Return [x, y] of the center of cell containing provided text 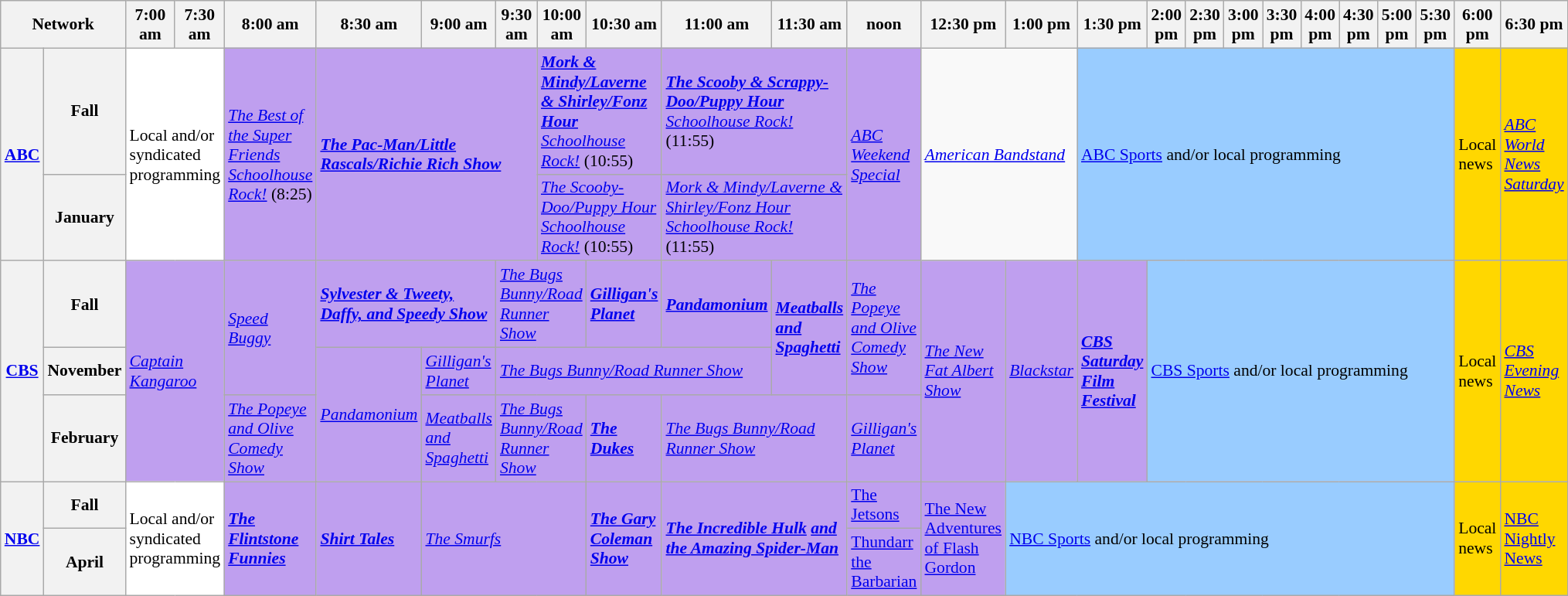
11:30 am [810, 25]
1:30 pm [1113, 25]
9:30 am [516, 25]
January [84, 217]
8:30 am [369, 25]
5:00 pm [1397, 25]
Mork & Mindy/Laverne & Shirley/Fonz HourSchoolhouse Rock! (10:55) [600, 111]
Blackstar [1042, 371]
NBC Sports and/or local programming [1230, 539]
The Pac-Man/Little Rascals/Richie Rich Show [427, 155]
The Smurfs [504, 539]
Network [63, 25]
CBS [22, 371]
The Scooby-Doo/Puppy HourSchoolhouse Rock! (10:55) [600, 217]
NBC [22, 539]
4:30 pm [1359, 25]
ABC [22, 155]
6:30 pm [1533, 25]
10:30 am [624, 25]
11:00 am [716, 25]
The New Adventures of Flash Gordon [963, 539]
4:00 pm [1320, 25]
The Best of the Super FriendsSchoolhouse Rock! (8:25) [270, 155]
The Dukes [624, 438]
The Jetsons [884, 506]
Shirt Tales [369, 539]
Sylvester & Tweety, Daffy, and Speedy Show [406, 305]
November [84, 371]
CBS Saturday Film Festival [1113, 371]
American Bandstand [998, 155]
7:00 am [150, 25]
April [84, 563]
3:30 pm [1282, 25]
12:30 pm [963, 25]
8:00 am [270, 25]
ABC World News Saturday [1533, 155]
The New Fat Albert Show [963, 371]
ABC Sports and/or local programming [1266, 155]
Thundarr the Barbarian [884, 563]
February [84, 438]
The Flintstone Funnies [270, 539]
2:30 pm [1205, 25]
CBS Sports and/or local programming [1301, 371]
The Incredible Hulk and the Amazing Spider-Man [754, 539]
5:30 pm [1435, 25]
Captain Kangaroo [175, 371]
Mork & Mindy/Laverne & Shirley/Fonz HourSchoolhouse Rock! (11:55) [754, 217]
ABC Weekend Special [884, 155]
3:00 pm [1243, 25]
10:00 am [562, 25]
CBS Evening News [1533, 371]
The Gary Coleman Show [624, 539]
9:00 am [458, 25]
7:30 am [199, 25]
1:00 pm [1042, 25]
2:00 pm [1166, 25]
6:00 pm [1478, 25]
Speed Buggy [270, 328]
The Scooby & Scrappy-Doo/Puppy HourSchoolhouse Rock! (11:55) [754, 111]
noon [884, 25]
NBC Nightly News [1533, 539]
